Output the [x, y] coordinate of the center of the cell containing the given text.  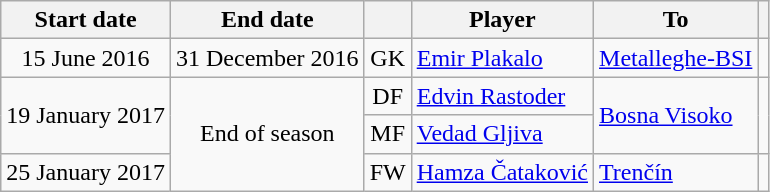
25 January 2017 [86, 172]
19 January 2017 [86, 115]
31 December 2016 [267, 58]
GK [388, 58]
Hamza Čataković [502, 172]
Player [502, 20]
MF [388, 134]
End date [267, 20]
Trenčín [676, 172]
To [676, 20]
DF [388, 96]
Start date [86, 20]
FW [388, 172]
Metalleghe-BSI [676, 58]
Bosna Visoko [676, 115]
15 June 2016 [86, 58]
Edvin Rastoder [502, 96]
Emir Plakalo [502, 58]
Vedad Gljiva [502, 134]
End of season [267, 134]
